Detect which cell encompasses the target text, then output its [x, y] center coordinate. 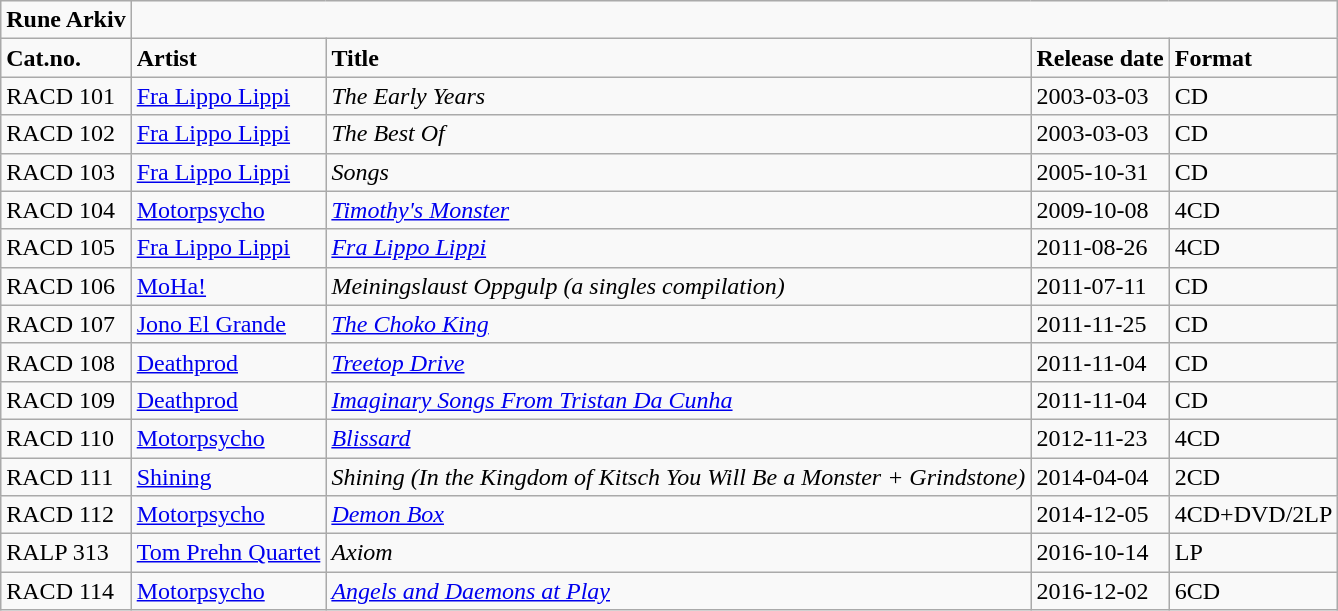
RALP 313 [66, 553]
Imaginary Songs From Tristan Da Cunha [678, 400]
2016-10-14 [1100, 553]
2011-11-25 [1100, 324]
Songs [678, 172]
2014-04-04 [1100, 477]
Meiningslaust Oppgulp (a singles compilation) [678, 286]
Title [678, 58]
The Early Years [678, 96]
Blissard [678, 438]
2005-10-31 [1100, 172]
Release date [1100, 58]
Angels and Daemons at Play [678, 591]
RACD 104 [66, 210]
MoHa! [228, 286]
Format [1254, 58]
RACD 107 [66, 324]
RACD 111 [66, 477]
6CD [1254, 591]
Axiom [678, 553]
2011-07-11 [1100, 286]
2016-12-02 [1100, 591]
Timothy's Monster [678, 210]
4CD+DVD/2LP [1254, 515]
RACD 105 [66, 248]
RACD 102 [66, 134]
LP [1254, 553]
2011-08-26 [1100, 248]
Artist [228, 58]
Demon Box [678, 515]
2CD [1254, 477]
Treetop Drive [678, 362]
Rune Arkiv [66, 20]
Jono El Grande [228, 324]
The Best Of [678, 134]
RACD 110 [66, 438]
Shining [228, 477]
2014-12-05 [1100, 515]
Tom Prehn Quartet [228, 553]
RACD 101 [66, 96]
RACD 112 [66, 515]
RACD 103 [66, 172]
RACD 106 [66, 286]
2012-11-23 [1100, 438]
The Choko King [678, 324]
RACD 108 [66, 362]
2009-10-08 [1100, 210]
RACD 109 [66, 400]
Shining (In the Kingdom of Kitsch You Will Be a Monster + Grindstone) [678, 477]
RACD 114 [66, 591]
Cat.no. [66, 58]
